Determine the [x, y] coordinate at the center of the cell enclosing the given text.  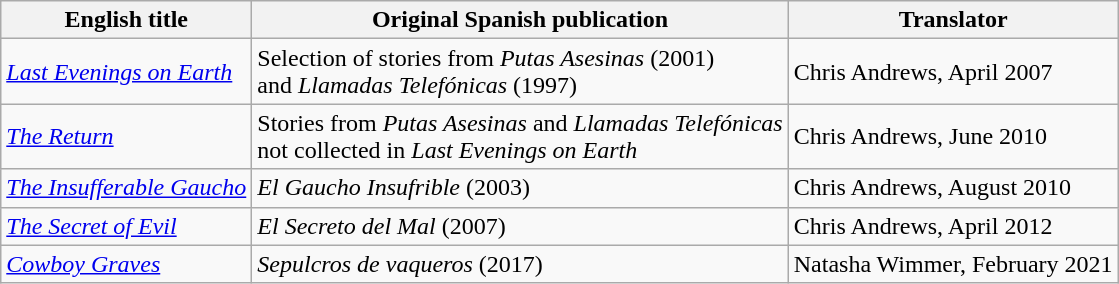
Stories from Putas Asesinas and Llamadas Telefónicasnot collected in Last Evenings on Earth [520, 136]
El Gaucho Insufrible (2003) [520, 188]
El Secreto del Mal (2007) [520, 226]
Chris Andrews, April 2012 [953, 226]
Chris Andrews, April 2007 [953, 72]
Original Spanish publication [520, 20]
The Return [126, 136]
Chris Andrews, June 2010 [953, 136]
Last Evenings on Earth [126, 72]
Sepulcros de vaqueros (2017) [520, 264]
Natasha Wimmer, February 2021 [953, 264]
Translator [953, 20]
Selection of stories from Putas Asesinas (2001)and Llamadas Telefónicas (1997) [520, 72]
The Insufferable Gaucho [126, 188]
The Secret of Evil [126, 226]
English title [126, 20]
Chris Andrews, August 2010 [953, 188]
Cowboy Graves [126, 264]
